Search for the cell housing the specified text and yield its [x, y] center coordinate. 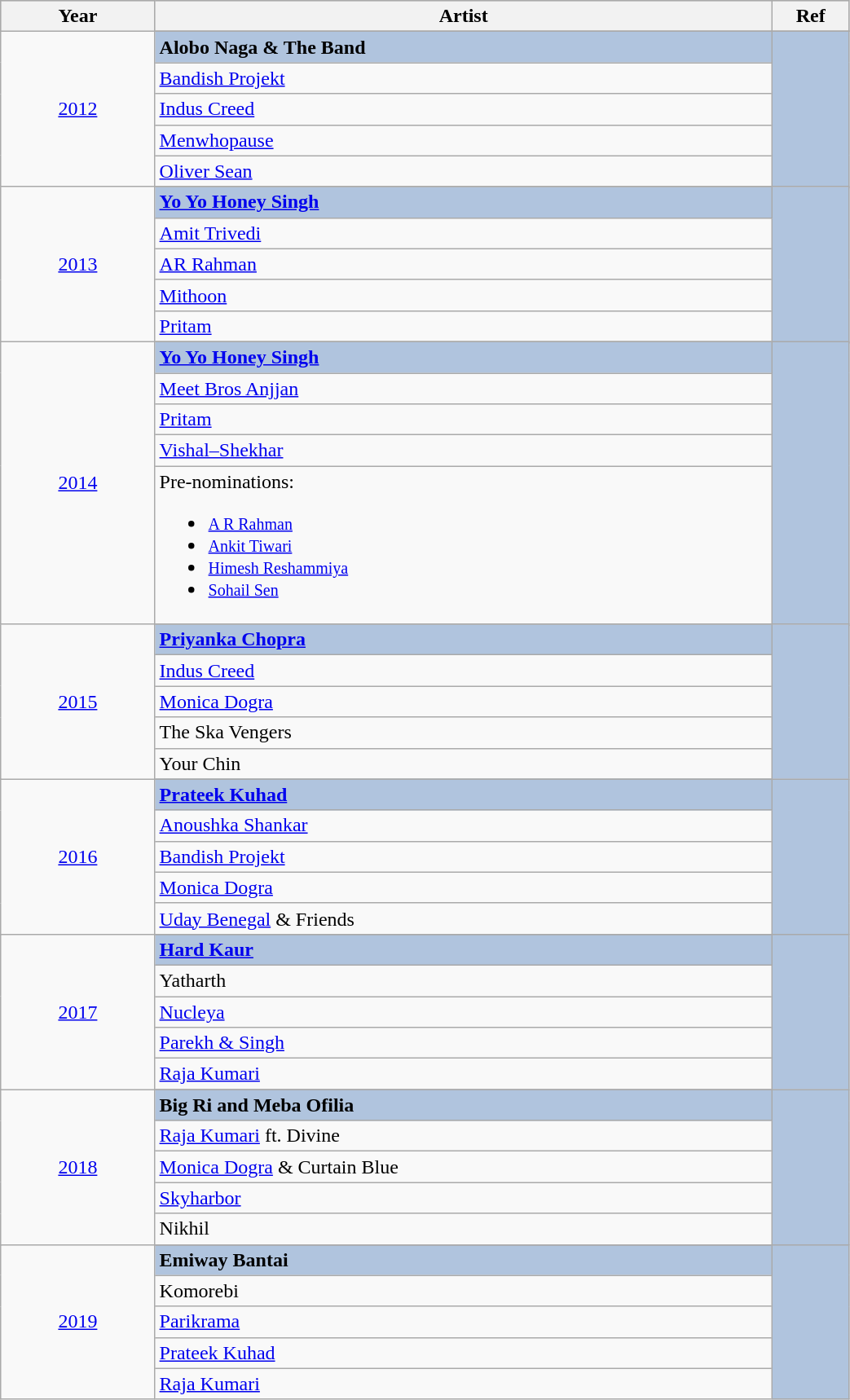
Year [78, 16]
Artist [463, 16]
Mithoon [463, 295]
2012 [78, 109]
Skyharbor [463, 1198]
2016 [78, 856]
2018 [78, 1167]
Amit Trivedi [463, 233]
Parekh & Singh [463, 1043]
Menwhopause [463, 140]
Your Chin [463, 764]
Big Ri and Meba Ofilia [463, 1105]
Ref [810, 16]
Nikhil [463, 1229]
Alobo Naga & The Band [463, 47]
2019 [78, 1322]
2015 [78, 702]
Vishal–Shekhar [463, 451]
Monica Dogra & Curtain Blue [463, 1167]
Meet Bros Anjjan [463, 389]
2013 [78, 264]
Uday Benegal & Friends [463, 918]
Oliver Sean [463, 171]
Pre-nominations:A R RahmanAnkit TiwariHimesh ReshammiyaSohail Sen [463, 545]
2014 [78, 482]
Parikrama [463, 1322]
Emiway Bantai [463, 1260]
Nucleya [463, 1011]
2017 [78, 1011]
AR Rahman [463, 264]
Hard Kaur [463, 949]
Yatharth [463, 980]
Anoushka Shankar [463, 825]
Priyanka Chopra [463, 640]
The Ska Vengers [463, 733]
Komorebi [463, 1291]
Raja Kumari ft. Divine [463, 1136]
